For the text-containing cell, return its midpoint in [x, y] coordinate format. 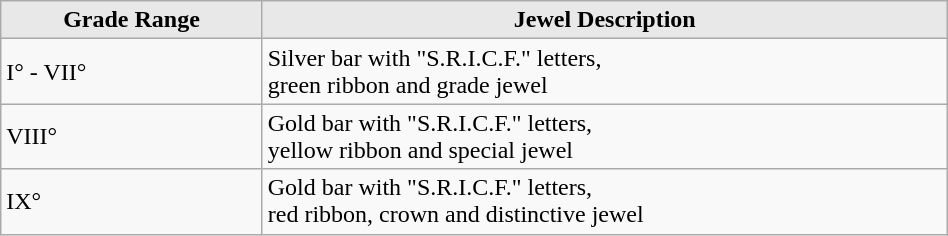
Jewel Description [604, 20]
I° - VII° [132, 72]
IX° [132, 202]
Grade Range [132, 20]
Gold bar with "S.R.I.C.F." letters,yellow ribbon and special jewel [604, 136]
Silver bar with "S.R.I.C.F." letters,green ribbon and grade jewel [604, 72]
Gold bar with "S.R.I.C.F." letters,red ribbon, crown and distinctive jewel [604, 202]
VIII° [132, 136]
